Search for the cell housing the specified text and yield its (x, y) center coordinate. 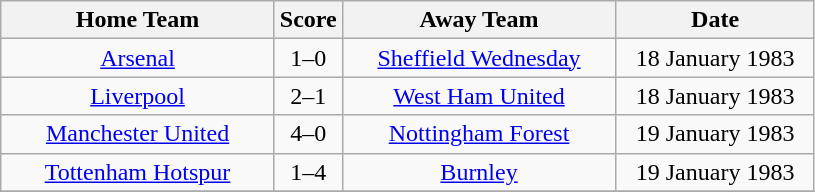
West Ham United (479, 96)
Nottingham Forest (479, 134)
Date (716, 20)
2–1 (308, 96)
Score (308, 20)
Tottenham Hotspur (138, 172)
Arsenal (138, 58)
1–0 (308, 58)
Away Team (479, 20)
Sheffield Wednesday (479, 58)
Burnley (479, 172)
Home Team (138, 20)
1–4 (308, 172)
Liverpool (138, 96)
4–0 (308, 134)
Manchester United (138, 134)
